Detect which cell encompasses the target text, then output its (X, Y) center coordinate. 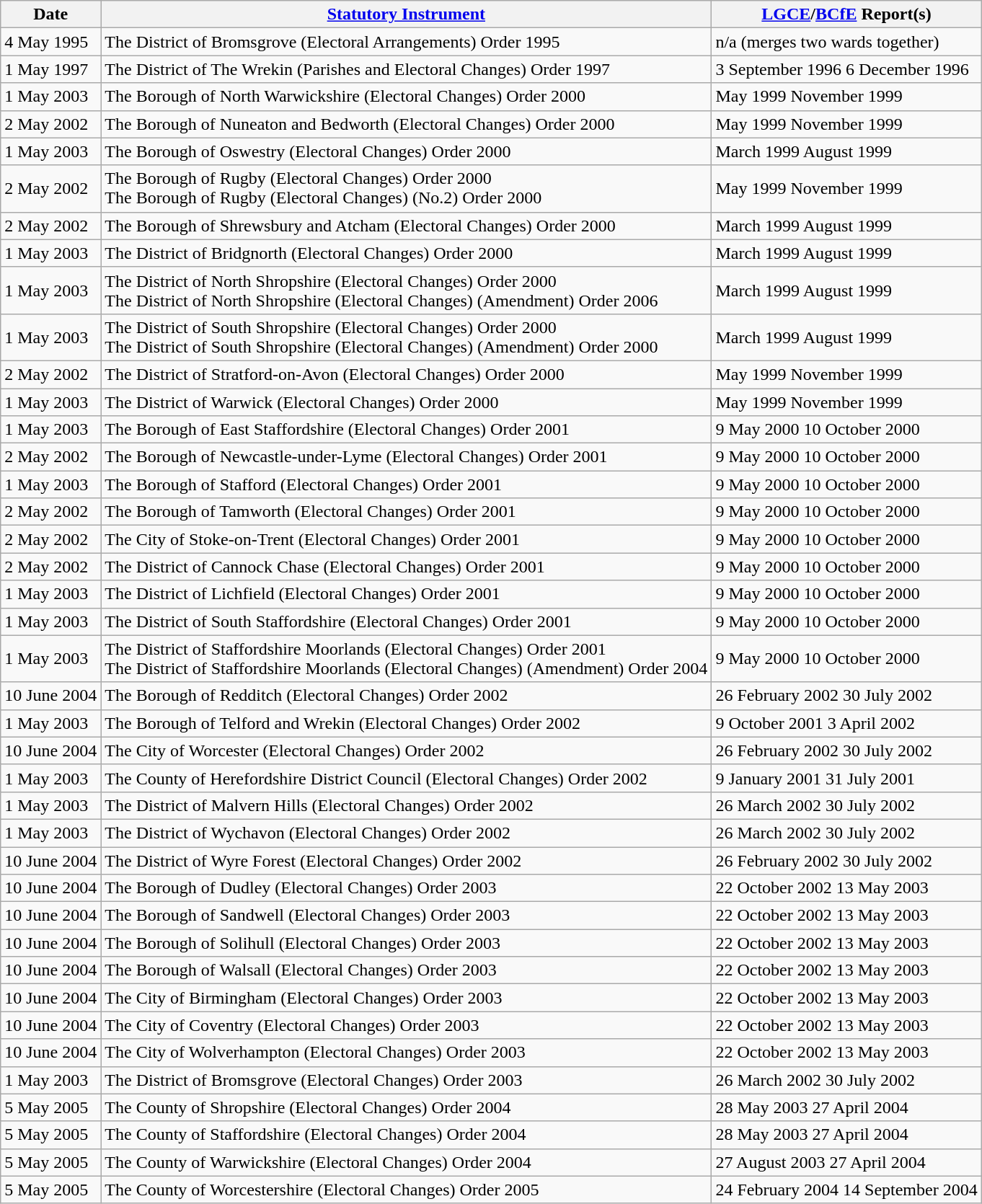
9 January 2001 31 July 2001 (846, 778)
The Borough of Newcastle-under-Lyme (Electoral Changes) Order 2001 (407, 457)
The District of Bromsgrove (Electoral Changes) Order 2003 (407, 1080)
The City of Stoke-on-Trent (Electoral Changes) Order 2001 (407, 539)
The District of North Shropshire (Electoral Changes) Order 2000The District of North Shropshire (Electoral Changes) (Amendment) Order 2006 (407, 290)
The District of Wyre Forest (Electoral Changes) Order 2002 (407, 860)
The County of Herefordshire District Council (Electoral Changes) Order 2002 (407, 778)
The District of Warwick (Electoral Changes) Order 2000 (407, 402)
The City of Worcester (Electoral Changes) Order 2002 (407, 751)
The Borough of Tamworth (Electoral Changes) Order 2001 (407, 512)
The Borough of North Warwickshire (Electoral Changes) Order 2000 (407, 97)
The District of Malvern Hills (Electoral Changes) Order 2002 (407, 805)
The Borough of Nuneaton and Bedworth (Electoral Changes) Order 2000 (407, 124)
The District of Stratford-on-Avon (Electoral Changes) Order 2000 (407, 374)
The Borough of Dudley (Electoral Changes) Order 2003 (407, 888)
The City of Birmingham (Electoral Changes) Order 2003 (407, 998)
The Borough of Rugby (Electoral Changes) Order 2000The Borough of Rugby (Electoral Changes) (No.2) Order 2000 (407, 189)
The Borough of Redditch (Electoral Changes) Order 2002 (407, 696)
The District of The Wrekin (Parishes and Electoral Changes) Order 1997 (407, 69)
27 August 2003 27 April 2004 (846, 1162)
The County of Warwickshire (Electoral Changes) Order 2004 (407, 1162)
The City of Coventry (Electoral Changes) Order 2003 (407, 1025)
LGCE/BCfE Report(s) (846, 14)
The District of Cannock Chase (Electoral Changes) Order 2001 (407, 567)
9 October 2001 3 April 2002 (846, 723)
The County of Worcestershire (Electoral Changes) Order 2005 (407, 1190)
The Borough of Stafford (Electoral Changes) Order 2001 (407, 484)
The District of Wychavon (Electoral Changes) Order 2002 (407, 833)
The District of Lichfield (Electoral Changes) Order 2001 (407, 594)
The Borough of Sandwell (Electoral Changes) Order 2003 (407, 916)
The County of Staffordshire (Electoral Changes) Order 2004 (407, 1135)
The Borough of Telford and Wrekin (Electoral Changes) Order 2002 (407, 723)
Statutory Instrument (407, 14)
The District of South Staffordshire (Electoral Changes) Order 2001 (407, 621)
The Borough of Shrewsbury and Atcham (Electoral Changes) Order 2000 (407, 226)
The Borough of Walsall (Electoral Changes) Order 2003 (407, 970)
Date (50, 14)
24 February 2004 14 September 2004 (846, 1190)
1 May 1997 (50, 69)
The District of Bridgnorth (Electoral Changes) Order 2000 (407, 253)
The District of South Shropshire (Electoral Changes) Order 2000The District of South Shropshire (Electoral Changes) (Amendment) Order 2000 (407, 337)
The Borough of Oswestry (Electoral Changes) Order 2000 (407, 151)
n/a (merges two wards together) (846, 42)
4 May 1995 (50, 42)
3 September 1996 6 December 1996 (846, 69)
The District of Bromsgrove (Electoral Arrangements) Order 1995 (407, 42)
The County of Shropshire (Electoral Changes) Order 2004 (407, 1107)
The Borough of East Staffordshire (Electoral Changes) Order 2001 (407, 430)
The Borough of Solihull (Electoral Changes) Order 2003 (407, 943)
The City of Wolverhampton (Electoral Changes) Order 2003 (407, 1053)
